From the cell containing the given text, extract its center point as [X, Y] coordinate. 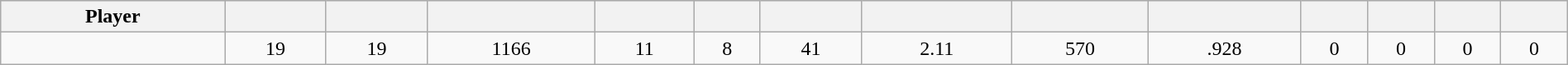
.928 [1224, 48]
11 [645, 48]
8 [727, 48]
2.11 [937, 48]
570 [1080, 48]
41 [810, 48]
Player [112, 17]
1166 [511, 48]
